Determine the [x, y] coordinate at the center of the cell enclosing the given text.  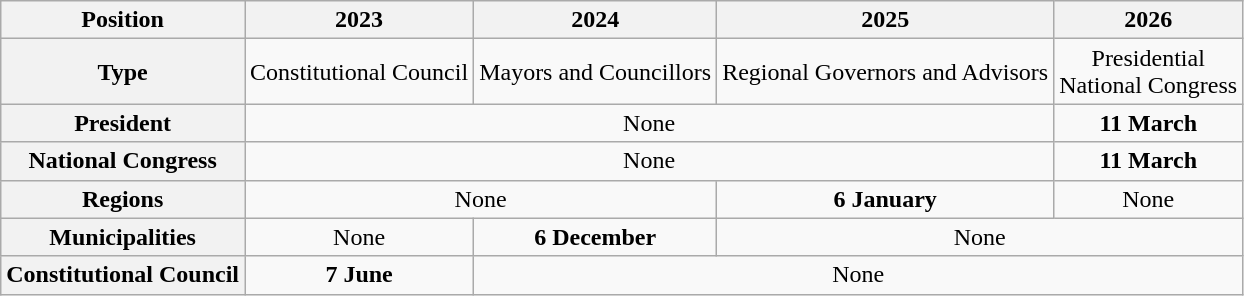
President [123, 123]
Mayors and Councillors [596, 72]
Type [123, 72]
Regional Governors and Advisors [886, 72]
2025 [886, 20]
Position [123, 20]
2026 [1148, 20]
7 June [360, 275]
National Congress [123, 161]
2024 [596, 20]
Municipalities [123, 237]
2023 [360, 20]
Regions [123, 199]
PresidentialNational Congress [1148, 72]
6 January [886, 199]
6 December [596, 237]
